Locate the cell with the specified text and output its (x, y) center coordinate. 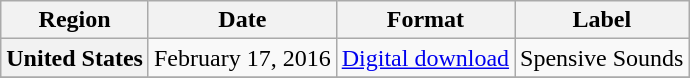
Date (242, 20)
Format (425, 20)
February 17, 2016 (242, 58)
Digital download (425, 58)
Region (75, 20)
Spensive Sounds (602, 58)
United States (75, 58)
Label (602, 20)
